Return the [X, Y] coordinate for the center point of the cell that contains the specified text.  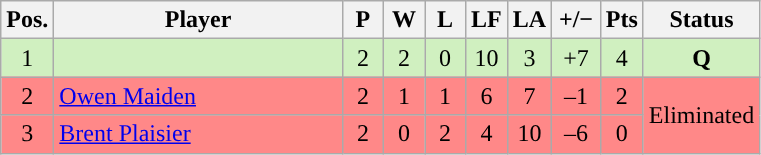
P [362, 20]
L [444, 20]
W [404, 20]
+7 [576, 58]
LA [529, 20]
LF [487, 20]
–1 [576, 96]
Brent Plaisier [198, 134]
+/− [576, 20]
Status [701, 20]
Eliminated [701, 115]
–6 [576, 134]
6 [487, 96]
Player [198, 20]
Pts [622, 20]
Pos. [28, 20]
Owen Maiden [198, 96]
7 [529, 96]
Q [701, 58]
